Determine the [x, y] coordinate at the center of the cell enclosing the given text.  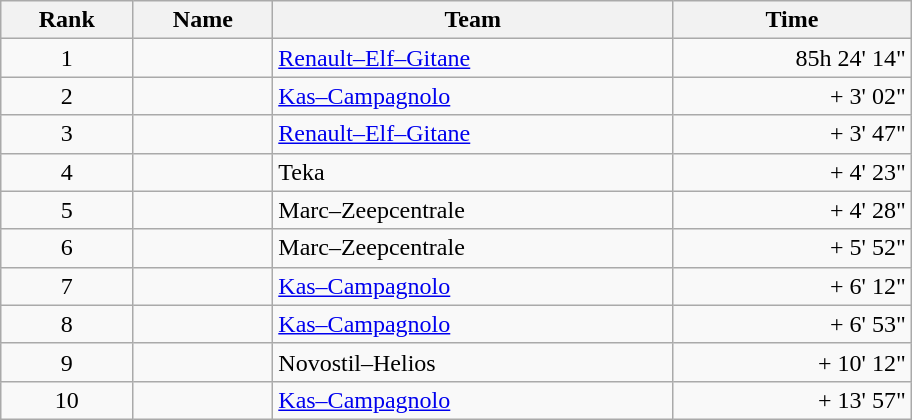
1 [67, 58]
9 [67, 362]
+ 4' 28" [792, 210]
10 [67, 400]
Teka [473, 172]
+ 6' 53" [792, 324]
+ 10' 12" [792, 362]
2 [67, 96]
Name [203, 20]
+ 3' 47" [792, 134]
Time [792, 20]
+ 6' 12" [792, 286]
85h 24' 14" [792, 58]
3 [67, 134]
6 [67, 248]
5 [67, 210]
Novostil–Helios [473, 362]
+ 13' 57" [792, 400]
4 [67, 172]
Rank [67, 20]
+ 3' 02" [792, 96]
Team [473, 20]
+ 4' 23" [792, 172]
8 [67, 324]
+ 5' 52" [792, 248]
7 [67, 286]
